Identify which cell holds the provided text, then report its [X, Y] central coordinate. 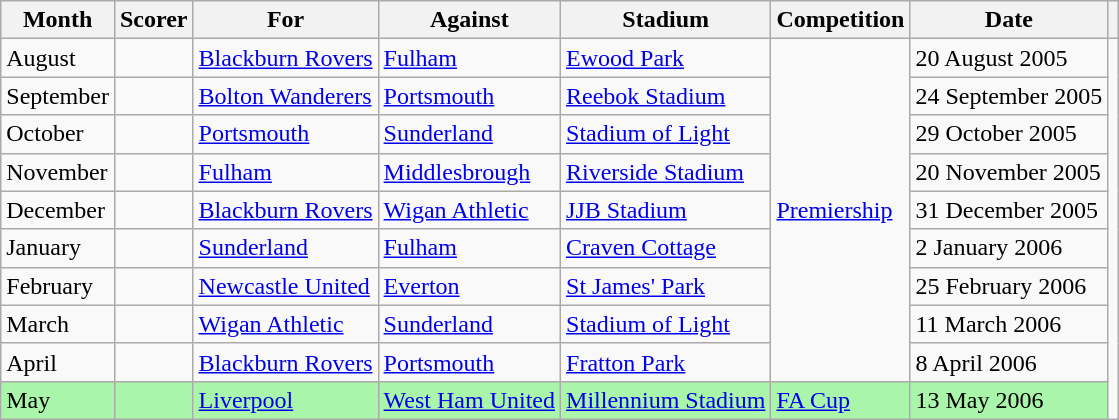
Month [58, 20]
September [58, 96]
11 March 2006 [1009, 324]
February [58, 286]
Stadium [666, 20]
FA Cup [840, 400]
Competition [840, 20]
8 April 2006 [1009, 362]
24 September 2005 [1009, 96]
Craven Cottage [666, 248]
October [58, 134]
For [286, 20]
November [58, 172]
Millennium Stadium [666, 400]
December [58, 210]
Bolton Wanderers [286, 96]
13 May 2006 [1009, 400]
Reebok Stadium [666, 96]
20 August 2005 [1009, 58]
August [58, 58]
20 November 2005 [1009, 172]
2 January 2006 [1009, 248]
31 December 2005 [1009, 210]
Newcastle United [286, 286]
April [58, 362]
St James' Park [666, 286]
JJB Stadium [666, 210]
March [58, 324]
January [58, 248]
Liverpool [286, 400]
Middlesbrough [469, 172]
Riverside Stadium [666, 172]
Scorer [154, 20]
Against [469, 20]
Ewood Park [666, 58]
Date [1009, 20]
West Ham United [469, 400]
May [58, 400]
Fratton Park [666, 362]
29 October 2005 [1009, 134]
25 February 2006 [1009, 286]
Everton [469, 286]
Premiership [840, 210]
